Locate the cell with the specified text and output its (X, Y) center coordinate. 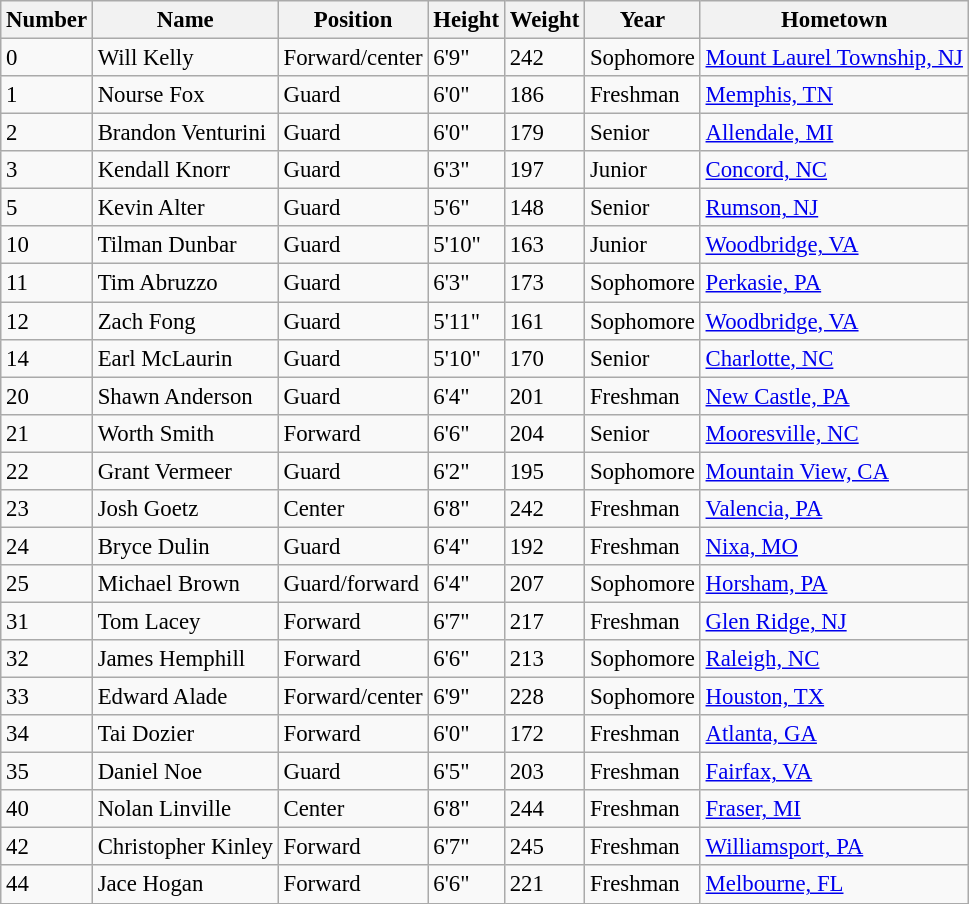
Tilman Dunbar (185, 245)
186 (544, 95)
179 (544, 133)
Charlotte, NC (834, 358)
192 (544, 546)
Bryce Dulin (185, 546)
Earl McLaurin (185, 358)
Jace Hogan (185, 885)
Tom Lacey (185, 621)
172 (544, 734)
Position (353, 20)
40 (47, 809)
Guard/forward (353, 584)
Raleigh, NC (834, 659)
New Castle, PA (834, 396)
31 (47, 621)
Williamsport, PA (834, 847)
24 (47, 546)
Valencia, PA (834, 509)
James Hemphill (185, 659)
Glen Ridge, NJ (834, 621)
Concord, NC (834, 170)
221 (544, 885)
Brandon Venturini (185, 133)
10 (47, 245)
6'2" (466, 471)
213 (544, 659)
197 (544, 170)
33 (47, 697)
6'5" (466, 772)
Tim Abruzzo (185, 283)
195 (544, 471)
Kevin Alter (185, 208)
201 (544, 396)
Mount Laurel Township, NJ (834, 58)
32 (47, 659)
207 (544, 584)
Shawn Anderson (185, 396)
204 (544, 433)
Melbourne, FL (834, 885)
Tai Dozier (185, 734)
Nolan Linville (185, 809)
Nourse Fox (185, 95)
Memphis, TN (834, 95)
Weight (544, 20)
Allendale, MI (834, 133)
Horsham, PA (834, 584)
Fairfax, VA (834, 772)
148 (544, 208)
Kendall Knorr (185, 170)
Will Kelly (185, 58)
Mountain View, CA (834, 471)
Hometown (834, 20)
228 (544, 697)
12 (47, 321)
1 (47, 95)
Michael Brown (185, 584)
Height (466, 20)
23 (47, 509)
Fraser, MI (834, 809)
0 (47, 58)
245 (544, 847)
25 (47, 584)
34 (47, 734)
20 (47, 396)
Year (643, 20)
244 (544, 809)
Name (185, 20)
3 (47, 170)
2 (47, 133)
Number (47, 20)
5 (47, 208)
44 (47, 885)
11 (47, 283)
Perkasie, PA (834, 283)
Grant Vermeer (185, 471)
Houston, TX (834, 697)
Josh Goetz (185, 509)
5'11" (466, 321)
Nixa, MO (834, 546)
170 (544, 358)
161 (544, 321)
Edward Alade (185, 697)
42 (47, 847)
35 (47, 772)
Mooresville, NC (834, 433)
14 (47, 358)
Worth Smith (185, 433)
217 (544, 621)
5'6" (466, 208)
Zach Fong (185, 321)
21 (47, 433)
173 (544, 283)
203 (544, 772)
Rumson, NJ (834, 208)
Daniel Noe (185, 772)
Christopher Kinley (185, 847)
Atlanta, GA (834, 734)
163 (544, 245)
22 (47, 471)
